Return [X, Y] of the center of cell containing provided text 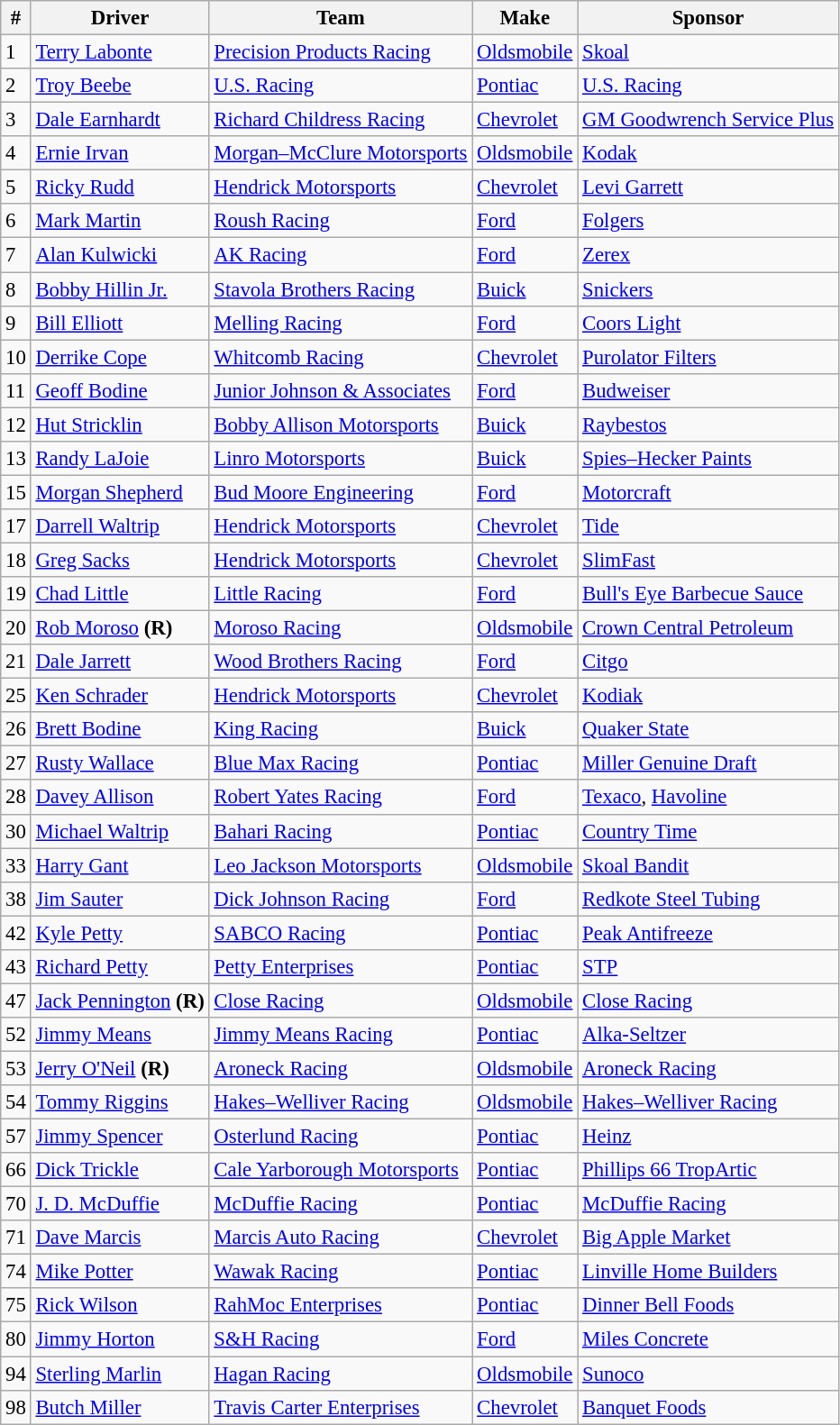
SlimFast [708, 560]
Derrike Cope [120, 357]
52 [16, 1035]
66 [16, 1170]
Terry Labonte [120, 52]
GM Goodwrench Service Plus [708, 120]
26 [16, 729]
Melling Racing [341, 323]
Quaker State [708, 729]
Jim Sauter [120, 899]
Richard Childress Racing [341, 120]
Jimmy Horton [120, 1339]
Miller Genuine Draft [708, 763]
Rusty Wallace [120, 763]
Jack Pennington (R) [120, 1000]
Rick Wilson [120, 1306]
Tide [708, 526]
Osterlund Racing [341, 1137]
Make [525, 18]
Sterling Marlin [120, 1374]
Junior Johnson & Associates [341, 390]
Stavola Brothers Racing [341, 289]
Ken Schrader [120, 696]
57 [16, 1137]
Raybestos [708, 425]
11 [16, 390]
42 [16, 933]
Snickers [708, 289]
Travis Carter Enterprises [341, 1407]
Morgan–McClure Motorsports [341, 153]
Spies–Hecker Paints [708, 459]
Zerex [708, 255]
Skoal Bandit [708, 865]
Dale Earnhardt [120, 120]
AK Racing [341, 255]
21 [16, 662]
SABCO Racing [341, 933]
J. D. McDuffie [120, 1204]
Troy Beebe [120, 86]
RahMoc Enterprises [341, 1306]
Jimmy Spencer [120, 1137]
Michael Waltrip [120, 831]
Bahari Racing [341, 831]
Linville Home Builders [708, 1272]
Cale Yarborough Motorsports [341, 1170]
Kyle Petty [120, 933]
Hut Stricklin [120, 425]
Kodak [708, 153]
Mike Potter [120, 1272]
54 [16, 1102]
Butch Miller [120, 1407]
75 [16, 1306]
Bud Moore Engineering [341, 492]
Alka-Seltzer [708, 1035]
20 [16, 628]
7 [16, 255]
King Racing [341, 729]
10 [16, 357]
Team [341, 18]
28 [16, 798]
38 [16, 899]
Robert Yates Racing [341, 798]
S&H Racing [341, 1339]
18 [16, 560]
Bull's Eye Barbecue Sauce [708, 594]
Morgan Shepherd [120, 492]
Jimmy Means [120, 1035]
53 [16, 1068]
33 [16, 865]
Moroso Racing [341, 628]
6 [16, 221]
Crown Central Petroleum [708, 628]
Skoal [708, 52]
Driver [120, 18]
13 [16, 459]
Purolator Filters [708, 357]
Leo Jackson Motorsports [341, 865]
3 [16, 120]
Kodiak [708, 696]
Bill Elliott [120, 323]
8 [16, 289]
19 [16, 594]
Texaco, Havoline [708, 798]
43 [16, 967]
Ernie Irvan [120, 153]
15 [16, 492]
STP [708, 967]
Ricky Rudd [120, 187]
Richard Petty [120, 967]
5 [16, 187]
Miles Concrete [708, 1339]
Heinz [708, 1137]
Little Racing [341, 594]
Citgo [708, 662]
Levi Garrett [708, 187]
Precision Products Racing [341, 52]
Dale Jarrett [120, 662]
Phillips 66 TropArtic [708, 1170]
Hagan Racing [341, 1374]
Tommy Riggins [120, 1102]
Davey Allison [120, 798]
27 [16, 763]
12 [16, 425]
Petty Enterprises [341, 967]
Darrell Waltrip [120, 526]
Motorcraft [708, 492]
Dick Johnson Racing [341, 899]
Whitcomb Racing [341, 357]
Bobby Allison Motorsports [341, 425]
Dick Trickle [120, 1170]
71 [16, 1238]
1 [16, 52]
Sponsor [708, 18]
Randy LaJoie [120, 459]
2 [16, 86]
47 [16, 1000]
Wood Brothers Racing [341, 662]
Rob Moroso (R) [120, 628]
Chad Little [120, 594]
30 [16, 831]
70 [16, 1204]
Blue Max Racing [341, 763]
Bobby Hillin Jr. [120, 289]
Folgers [708, 221]
4 [16, 153]
Brett Bodine [120, 729]
Dave Marcis [120, 1238]
Geoff Bodine [120, 390]
Greg Sacks [120, 560]
Sunoco [708, 1374]
Marcis Auto Racing [341, 1238]
Harry Gant [120, 865]
Coors Light [708, 323]
Alan Kulwicki [120, 255]
98 [16, 1407]
25 [16, 696]
Dinner Bell Foods [708, 1306]
Jerry O'Neil (R) [120, 1068]
Roush Racing [341, 221]
Wawak Racing [341, 1272]
Budweiser [708, 390]
Banquet Foods [708, 1407]
80 [16, 1339]
Redkote Steel Tubing [708, 899]
Big Apple Market [708, 1238]
Mark Martin [120, 221]
9 [16, 323]
17 [16, 526]
Linro Motorsports [341, 459]
74 [16, 1272]
# [16, 18]
94 [16, 1374]
Country Time [708, 831]
Peak Antifreeze [708, 933]
Jimmy Means Racing [341, 1035]
